Capture the cell that displays the provided text and extract its (x, y) central coordinate. 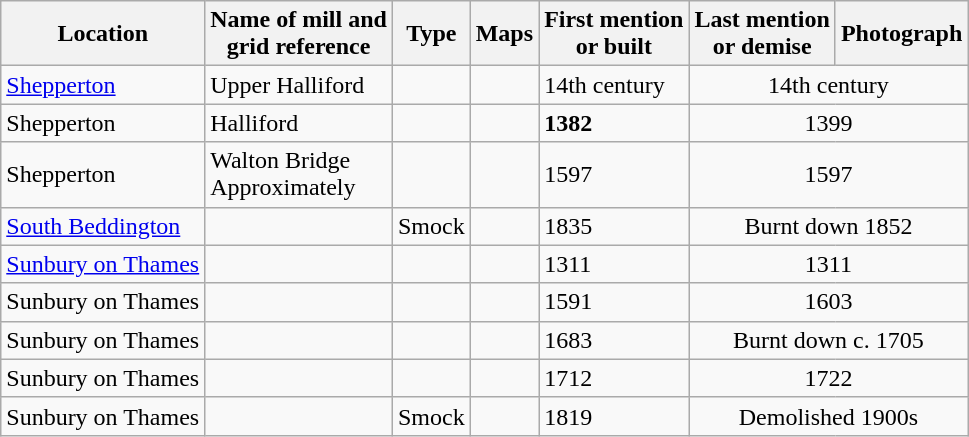
Name of mill andgrid reference (299, 34)
1399 (828, 123)
1722 (828, 378)
1683 (614, 340)
Burnt down c. 1705 (828, 340)
1819 (614, 416)
First mentionor built (614, 34)
Demolished 1900s (828, 416)
Halliford (299, 123)
Type (431, 34)
1382 (614, 123)
Burnt down 1852 (828, 226)
Walton BridgeApproximately (299, 174)
1835 (614, 226)
1712 (614, 378)
Maps (504, 34)
South Beddington (103, 226)
Upper Halliford (299, 85)
Last mention or demise (762, 34)
1603 (828, 302)
1591 (614, 302)
Photograph (901, 34)
Location (103, 34)
